Find where the given text appears and provide that cell's center as (X, Y) coordinate. 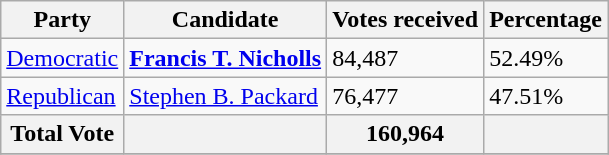
84,487 (406, 58)
Republican (62, 96)
Votes received (406, 20)
Francis T. Nicholls (226, 58)
52.49% (546, 58)
Percentage (546, 20)
76,477 (406, 96)
Democratic (62, 58)
160,964 (406, 134)
47.51% (546, 96)
Party (62, 20)
Stephen B. Packard (226, 96)
Candidate (226, 20)
Total Vote (62, 134)
